Extract the [x, y] coordinate from the center of the cell holding the provided text.  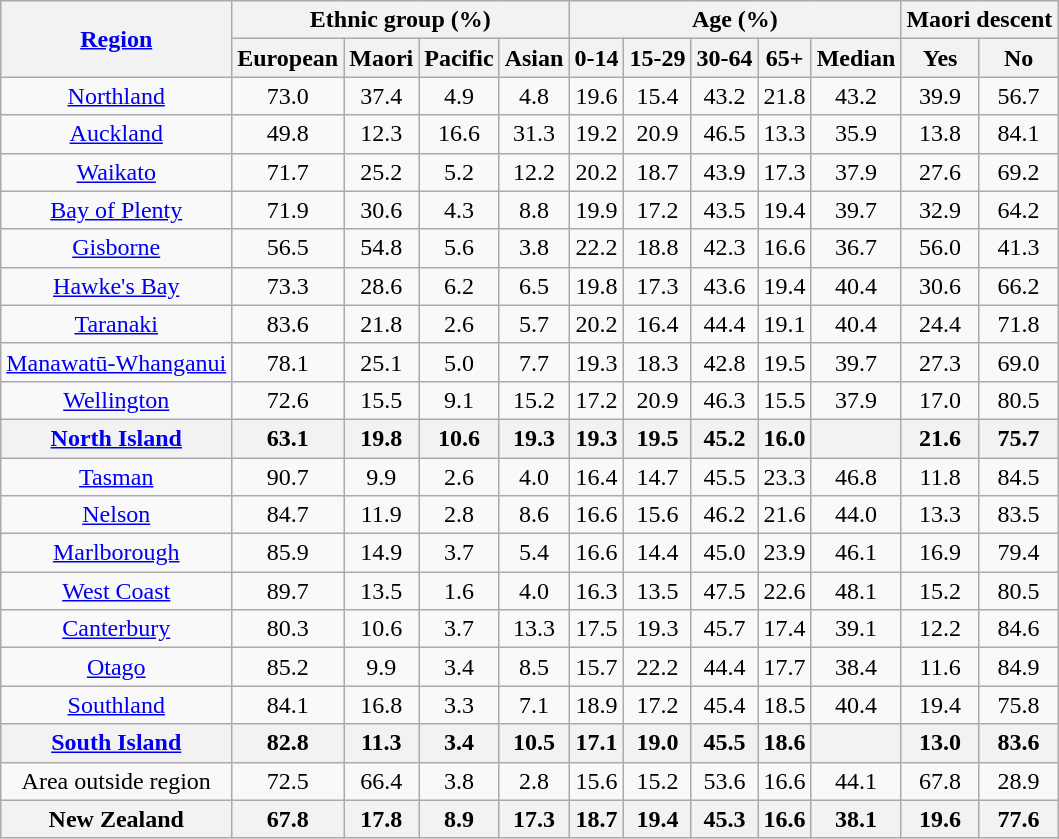
45.3 [724, 819]
82.8 [288, 743]
85.9 [288, 553]
80.3 [288, 629]
8.5 [534, 667]
14.7 [658, 477]
24.4 [940, 324]
17.5 [596, 629]
South Island [116, 743]
16.8 [382, 705]
38.4 [856, 667]
Nelson [116, 515]
45.7 [724, 629]
4.8 [534, 96]
39.9 [940, 96]
17.1 [596, 743]
79.4 [1018, 553]
30-64 [724, 58]
Marlborough [116, 553]
19.9 [596, 210]
53.6 [724, 781]
13.0 [940, 743]
43.5 [724, 210]
Hawke's Bay [116, 286]
12.3 [382, 134]
49.8 [288, 134]
69.2 [1018, 172]
38.1 [856, 819]
22.6 [784, 591]
5.2 [459, 172]
71.8 [1018, 324]
Region [116, 39]
46.5 [724, 134]
45.4 [724, 705]
11.8 [940, 477]
Pacific [459, 58]
15.7 [596, 667]
11.9 [382, 515]
West Coast [116, 591]
27.3 [940, 362]
15.4 [658, 96]
Bay of Plenty [116, 210]
New Zealand [116, 819]
83.5 [1018, 515]
5.4 [534, 553]
56.0 [940, 248]
Asian [534, 58]
28.9 [1018, 781]
44.1 [856, 781]
16.0 [784, 438]
43.9 [724, 172]
18.3 [658, 362]
48.1 [856, 591]
63.1 [288, 438]
Maori [382, 58]
10.5 [534, 743]
14.9 [382, 553]
54.8 [382, 248]
32.9 [940, 210]
Northland [116, 96]
56.5 [288, 248]
46.1 [856, 553]
43.6 [724, 286]
75.7 [1018, 438]
28.6 [382, 286]
89.7 [288, 591]
11.3 [382, 743]
8.8 [534, 210]
23.9 [784, 553]
17.7 [784, 667]
Maori descent [980, 20]
36.7 [856, 248]
No [1018, 58]
3.3 [459, 705]
66.4 [382, 781]
Auckland [116, 134]
European [288, 58]
19.1 [784, 324]
11.6 [940, 667]
Age (%) [735, 20]
15-29 [658, 58]
56.7 [1018, 96]
65+ [784, 58]
Median [856, 58]
72.5 [288, 781]
Waikato [116, 172]
Tasman [116, 477]
44.0 [856, 515]
78.1 [288, 362]
9.1 [459, 400]
Ethnic group (%) [400, 20]
16.9 [940, 553]
77.6 [1018, 819]
42.8 [724, 362]
31.3 [534, 134]
18.6 [784, 743]
66.2 [1018, 286]
5.6 [459, 248]
84.7 [288, 515]
18.8 [658, 248]
25.1 [382, 362]
37.4 [382, 96]
Taranaki [116, 324]
23.3 [784, 477]
14.4 [658, 553]
84.6 [1018, 629]
7.7 [534, 362]
73.3 [288, 286]
72.6 [288, 400]
6.2 [459, 286]
75.8 [1018, 705]
13.8 [940, 134]
64.2 [1018, 210]
4.3 [459, 210]
17.4 [784, 629]
39.1 [856, 629]
47.5 [724, 591]
46.3 [724, 400]
1.6 [459, 591]
46.8 [856, 477]
18.9 [596, 705]
5.0 [459, 362]
18.5 [784, 705]
8.6 [534, 515]
84.5 [1018, 477]
71.9 [288, 210]
Southland [116, 705]
45.0 [724, 553]
Otago [116, 667]
17.0 [940, 400]
Manawatū-Whanganui [116, 362]
Canterbury [116, 629]
North Island [116, 438]
17.8 [382, 819]
71.7 [288, 172]
19.2 [596, 134]
19.0 [658, 743]
73.0 [288, 96]
7.1 [534, 705]
4.9 [459, 96]
35.9 [856, 134]
16.3 [596, 591]
6.5 [534, 286]
Yes [940, 58]
Gisborne [116, 248]
5.7 [534, 324]
8.9 [459, 819]
0-14 [596, 58]
46.2 [724, 515]
84.9 [1018, 667]
45.2 [724, 438]
25.2 [382, 172]
Area outside region [116, 781]
85.2 [288, 667]
42.3 [724, 248]
27.6 [940, 172]
90.7 [288, 477]
41.3 [1018, 248]
Wellington [116, 400]
69.0 [1018, 362]
